Return [x, y] of the center of cell containing provided text 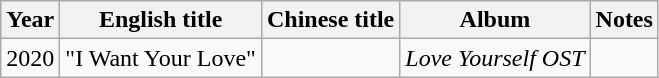
Year [30, 20]
Chinese title [330, 20]
Notes [624, 20]
"I Want Your Love" [161, 58]
Album [495, 20]
2020 [30, 58]
Love Yourself OST [495, 58]
English title [161, 20]
